Output the (X, Y) coordinate of the center of the cell containing the given text.  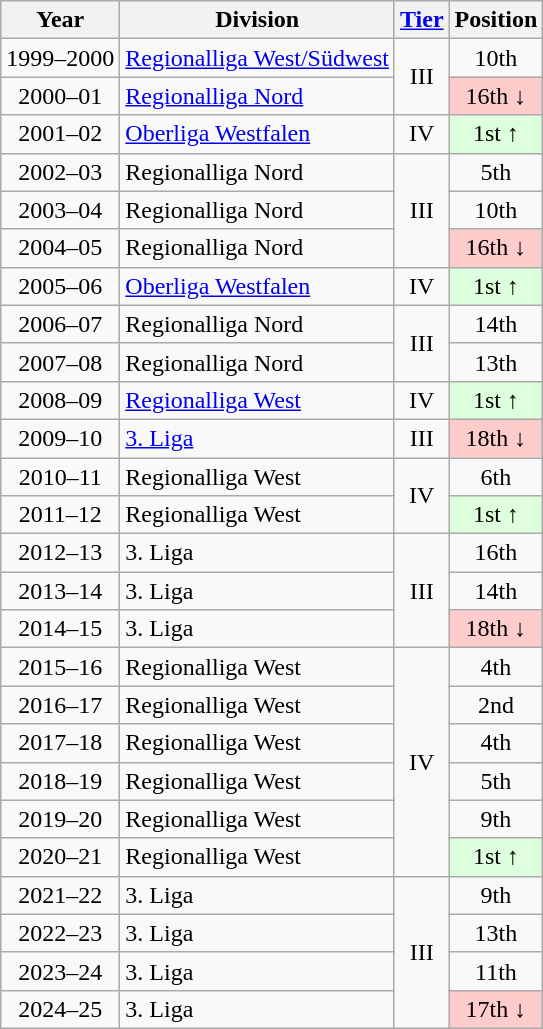
2022–23 (60, 933)
1999–2000 (60, 58)
2020–21 (60, 857)
16th (496, 553)
2005–06 (60, 286)
2007–08 (60, 362)
2021–22 (60, 895)
2016–17 (60, 705)
2014–15 (60, 629)
2015–16 (60, 667)
2008–09 (60, 400)
2002–03 (60, 172)
2019–20 (60, 819)
Position (496, 20)
2010–11 (60, 477)
Regionalliga West/Südwest (258, 58)
2003–04 (60, 210)
2000–01 (60, 96)
2001–02 (60, 134)
2nd (496, 705)
Division (258, 20)
2004–05 (60, 248)
2012–13 (60, 553)
Tier (422, 20)
Year (60, 20)
2006–07 (60, 324)
2023–24 (60, 971)
2009–10 (60, 438)
17th ↓ (496, 1009)
2024–25 (60, 1009)
2013–14 (60, 591)
2017–18 (60, 743)
2011–12 (60, 515)
2018–19 (60, 781)
11th (496, 971)
6th (496, 477)
